Scan for the cell matching the given text and deliver its [x, y] coordinate at center. 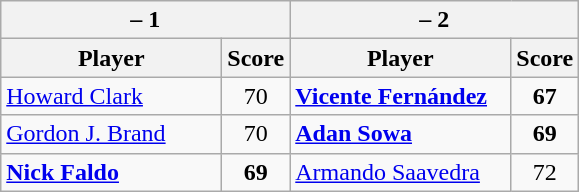
Adan Sowa [400, 134]
Nick Faldo [112, 172]
Gordon J. Brand [112, 134]
72 [545, 172]
67 [545, 96]
Howard Clark [112, 96]
– 1 [146, 20]
Armando Saavedra [400, 172]
– 2 [434, 20]
Vicente Fernández [400, 96]
